From the cell containing the given text, extract its center point as (X, Y) coordinate. 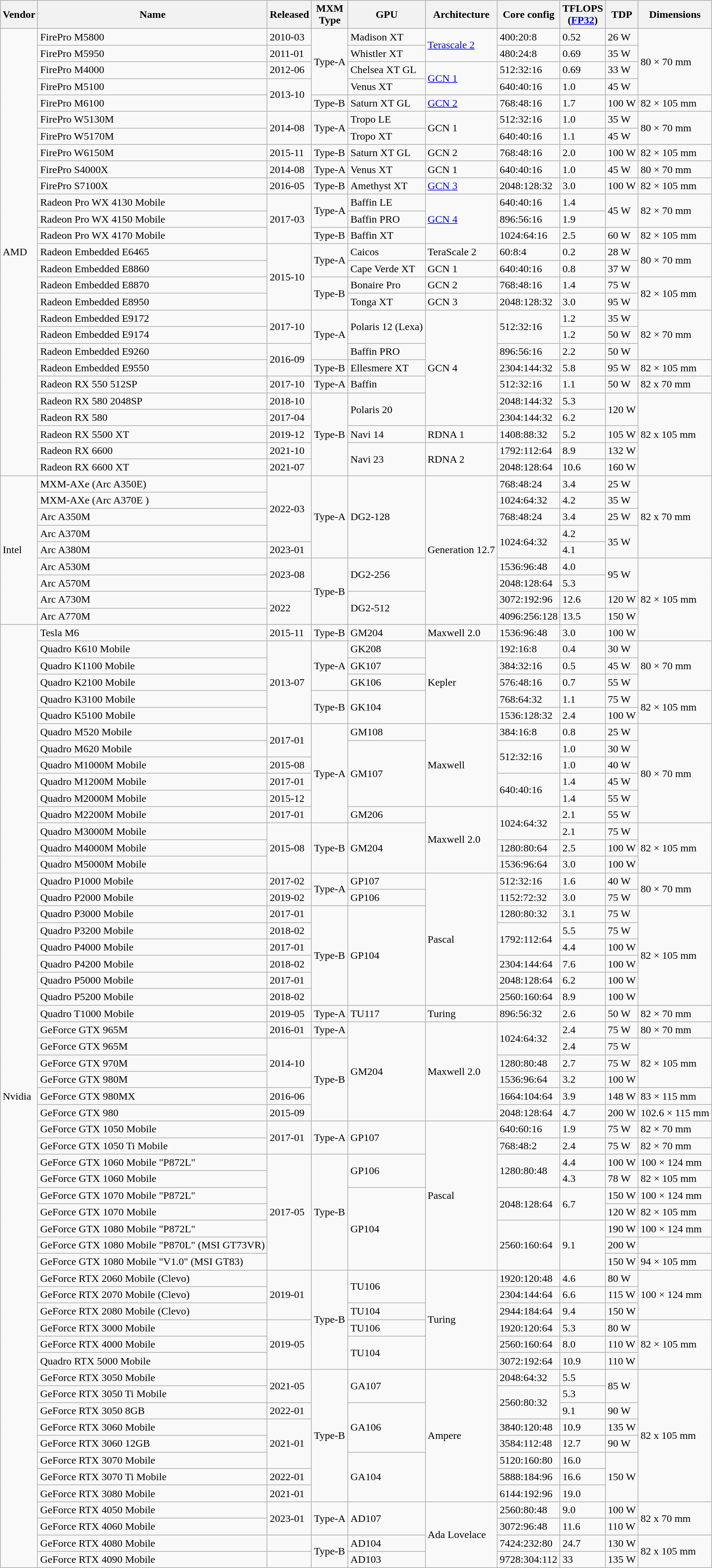
GeForce RTX 4000 Mobile (153, 1344)
2013-07 (289, 682)
0.2 (582, 252)
Quadro K3100 Mobile (153, 699)
480:24:8 (529, 53)
Quadro P3000 Mobile (153, 914)
1.7 (582, 103)
2016-06 (289, 1096)
Amethyst XT (387, 186)
Quadro M5000M Mobile (153, 864)
33 W (622, 70)
Chelsea XT GL (387, 70)
4.0 (582, 567)
12.6 (582, 600)
Quadro P1000 Mobile (153, 881)
130 W (622, 1543)
Radeon RX 6600 (153, 450)
Radeon RX 580 (153, 417)
GeForce GTX 1050 Ti Mobile (153, 1146)
1664:104:64 (529, 1096)
Baffin XT (387, 236)
5.8 (582, 368)
2015-12 (289, 798)
Radeon Pro WX 4130 Mobile (153, 202)
Intel (19, 550)
3.1 (582, 914)
GeForce RTX 2060 Mobile (Clevo) (153, 1278)
Nvidia (19, 1096)
GK208 (387, 649)
28 W (622, 252)
Bonaire Pro (387, 285)
Radeon Embedded E8950 (153, 302)
Quadro M2000M Mobile (153, 798)
400:20:8 (529, 37)
Tesla M6 (153, 633)
Ada Lovelace (461, 1535)
1024:64:16 (529, 236)
26 W (622, 37)
11.6 (582, 1526)
Released (289, 15)
102.6 × 115 mm (675, 1113)
160 W (622, 467)
1920:120:64 (529, 1328)
2023-08 (289, 575)
0.52 (582, 37)
GeForce RTX 4090 Mobile (153, 1560)
Quadro K5100 Mobile (153, 715)
GA104 (387, 1477)
GeForce RTX 3050 8GB (153, 1411)
GeForce RTX 3080 Mobile (153, 1493)
GeForce RTX 2080 Mobile (Clevo) (153, 1311)
7.6 (582, 964)
Cape Verde XT (387, 269)
Quadro M620 Mobile (153, 748)
GK107 (387, 666)
GK106 (387, 682)
GeForce RTX 3050 Ti Mobile (153, 1394)
FirePro M5950 (153, 53)
Quadro P5200 Mobile (153, 997)
132 W (622, 450)
RDNA 1 (461, 434)
2017-02 (289, 881)
2.6 (582, 1014)
896:56:32 (529, 1014)
GeForce GTX 970M (153, 1063)
3.2 (582, 1080)
Quadro M2200M Mobile (153, 815)
Radeon Pro WX 4150 Mobile (153, 219)
640:60:16 (529, 1129)
Tropo XT (387, 136)
576:48:16 (529, 682)
8.0 (582, 1344)
1920:120:48 (529, 1278)
60:8:4 (529, 252)
2022-03 (289, 509)
Arc A770M (153, 616)
MXM-AXe (Arc A350E) (153, 484)
MXM-AXe (Arc A370E ) (153, 500)
GeForce RTX 4050 Mobile (153, 1510)
16.6 (582, 1477)
85 W (622, 1386)
Maxwell (461, 765)
2011-01 (289, 53)
2017-04 (289, 417)
AD104 (387, 1543)
Quadro M4000M Mobile (153, 848)
2015-10 (289, 277)
Radeon Embedded E9172 (153, 318)
GeForce RTX 3070 Ti Mobile (153, 1477)
Tropo LE (387, 120)
AD107 (387, 1518)
12.7 (582, 1444)
Name (153, 15)
2012-06 (289, 70)
1408:88:32 (529, 434)
GA106 (387, 1427)
GeForce GTX 980MX (153, 1096)
MXMType (330, 15)
Whistler XT (387, 53)
GeForce GTX 980 (153, 1113)
192:16:8 (529, 649)
AMD (19, 252)
2021-05 (289, 1386)
Arc A730M (153, 600)
Radeon RX 5500 XT (153, 434)
384:32:16 (529, 666)
FirePro W5130M (153, 120)
2016-01 (289, 1030)
4096:256:128 (529, 616)
0.7 (582, 682)
DG2-128 (387, 517)
Arc A530M (153, 567)
Dimensions (675, 15)
Tonga XT (387, 302)
6.6 (582, 1295)
Navi 23 (387, 459)
10.6 (582, 467)
GeForce GTX 1080 Mobile "P870L" (MSI GT73VR) (153, 1245)
GeForce GTX 1050 Mobile (153, 1129)
2048:144:32 (529, 401)
2016-05 (289, 186)
148 W (622, 1096)
4.6 (582, 1278)
FirePro M6100 (153, 103)
2019-12 (289, 434)
Radeon RX 580 2048SP (153, 401)
FirePro W6150M (153, 153)
GPU (387, 15)
3584:112:48 (529, 1444)
Quadro K610 Mobile (153, 649)
9.0 (582, 1510)
Ampere (461, 1435)
TDP (622, 15)
0.5 (582, 666)
1280:80:32 (529, 914)
384:16:8 (529, 732)
6144:192:96 (529, 1493)
13.5 (582, 616)
6.7 (582, 1204)
Quadro M1000M Mobile (153, 765)
GeForce RTX 3060 Mobile (153, 1427)
94 × 105 mm (675, 1261)
83 × 115 mm (675, 1096)
GeForce GTX 980M (153, 1080)
FirePro W5170M (153, 136)
Arc A350M (153, 517)
Radeon RX 6600 XT (153, 467)
190 W (622, 1228)
768:48:2 (529, 1146)
2.2 (582, 351)
Arc A380M (153, 550)
2021-07 (289, 467)
3840:120:48 (529, 1427)
4.1 (582, 550)
2016-09 (289, 360)
Quadro P5000 Mobile (153, 980)
2014-10 (289, 1063)
GeForce RTX 3070 Mobile (153, 1460)
2018-10 (289, 401)
1280:80:64 (529, 848)
2560:80:48 (529, 1510)
Vendor (19, 15)
GeForce RTX 4060 Mobile (153, 1526)
3.9 (582, 1096)
GeForce GTX 1080 Mobile "P872L" (153, 1228)
GeForce RTX 3000 Mobile (153, 1328)
FirePro M5800 (153, 37)
Quadro K1100 Mobile (153, 666)
768:64:32 (529, 699)
Baffin LE (387, 202)
33 (582, 1560)
24.7 (582, 1543)
3072:96:48 (529, 1526)
37 W (622, 269)
2019-02 (289, 897)
GeForce RTX 3060 12GB (153, 1444)
78 W (622, 1179)
7424:232:80 (529, 1543)
1536:128:32 (529, 715)
9728:304:112 (529, 1560)
Quadro M1200M Mobile (153, 782)
Radeon Embedded E6465 (153, 252)
Terascale 2 (461, 45)
GM206 (387, 815)
TFLOPS(FP32) (582, 15)
3072:192:64 (529, 1361)
Radeon Embedded E9550 (153, 368)
Quadro RTX 5000 Mobile (153, 1361)
2017-03 (289, 219)
Navi 14 (387, 434)
FirePro M4000 (153, 70)
2560:80:32 (529, 1402)
19.0 (582, 1493)
2.7 (582, 1063)
FirePro S4000X (153, 169)
TeraScale 2 (461, 252)
AD103 (387, 1560)
Ellesmere XT (387, 368)
2010-03 (289, 37)
Radeon Pro WX 4170 Mobile (153, 236)
115 W (622, 1295)
FirePro M5100 (153, 87)
Polaris 20 (387, 409)
5.2 (582, 434)
Radeon RX 550 512SP (153, 384)
GeForce RTX 4080 Mobile (153, 1543)
Radeon Embedded E9174 (153, 335)
0.4 (582, 649)
GM107 (387, 773)
Radeon Embedded E8870 (153, 285)
2.0 (582, 153)
TU117 (387, 1014)
60 W (622, 236)
Core config (529, 15)
2022 (289, 608)
2017-05 (289, 1212)
GM108 (387, 732)
Quadro K2100 Mobile (153, 682)
Arc A370M (153, 534)
RDNA 2 (461, 459)
2019-01 (289, 1294)
Quadro M3000M Mobile (153, 831)
16.0 (582, 1460)
4.7 (582, 1113)
Generation 12.7 (461, 550)
GeForce GTX 1070 Mobile (153, 1212)
GeForce GTX 1080 Mobile "V1.0" (MSI GT83) (153, 1261)
GeForce RTX 2070 Mobile (Clevo) (153, 1295)
GeForce GTX 1060 Mobile "P872L" (153, 1162)
2048:64:32 (529, 1378)
FirePro S7100X (153, 186)
Polaris 12 (Lexa) (387, 327)
2013-10 (289, 95)
Architecture (461, 15)
Caicos (387, 252)
Arc A570M (153, 583)
Quadro T1000 Mobile (153, 1014)
Quadro M520 Mobile (153, 732)
GA107 (387, 1386)
Kepler (461, 682)
GK104 (387, 707)
Quadro P2000 Mobile (153, 897)
GeForce GTX 1060 Mobile (153, 1179)
1.6 (582, 881)
4.3 (582, 1179)
DG2-256 (387, 575)
105 W (622, 434)
Quadro P4200 Mobile (153, 964)
DG2-512 (387, 608)
GeForce GTX 1070 Mobile "P872L" (153, 1195)
Quadro P4000 Mobile (153, 947)
9.4 (582, 1311)
Baffin (387, 384)
1152:72:32 (529, 897)
5120:160:80 (529, 1460)
2021-10 (289, 450)
Radeon Embedded E9260 (153, 351)
Quadro P3200 Mobile (153, 931)
3072:192:96 (529, 600)
5888:184:96 (529, 1477)
Madison XT (387, 37)
GeForce RTX 3050 Mobile (153, 1378)
Radeon Embedded E8860 (153, 269)
2944:184:64 (529, 1311)
2015-09 (289, 1113)
